Pinpoint the cell where the given text exists, returning its (X, Y) midpoint coordinate. 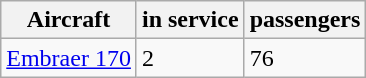
76 (305, 58)
2 (190, 58)
Embraer 170 (69, 58)
Aircraft (69, 20)
in service (190, 20)
passengers (305, 20)
